Capture the cell that displays the provided text and extract its [x, y] central coordinate. 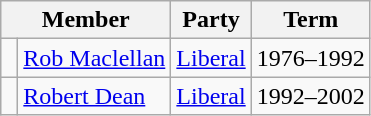
Member [86, 20]
Term [310, 20]
Rob Maclellan [94, 58]
1976–1992 [310, 58]
Party [211, 20]
Robert Dean [94, 96]
1992–2002 [310, 96]
